Capture the cell that displays the provided text and extract its (X, Y) central coordinate. 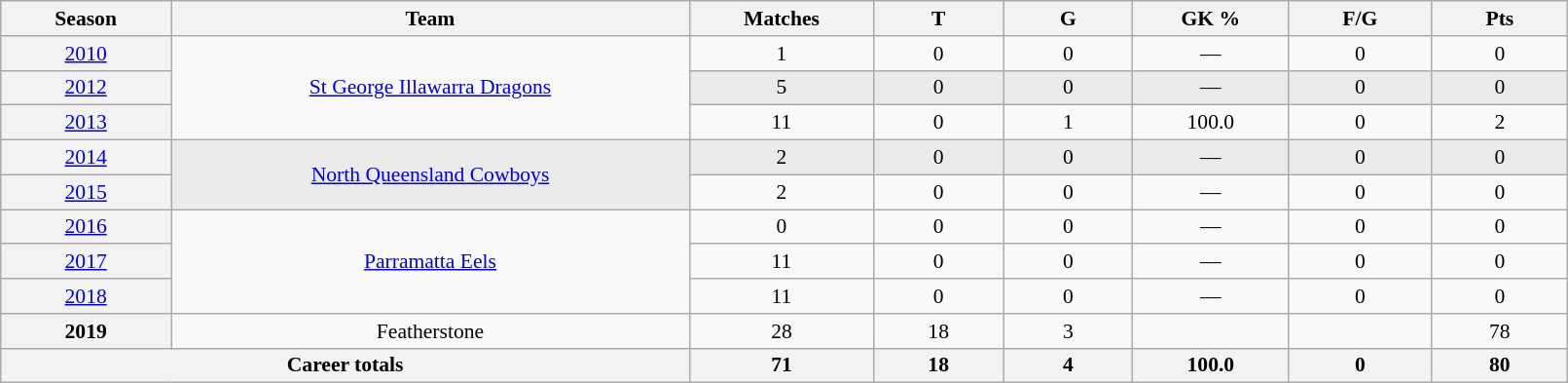
Team (430, 19)
71 (781, 365)
78 (1500, 331)
2016 (86, 227)
Career totals (346, 365)
Matches (781, 19)
3 (1069, 331)
2013 (86, 123)
Pts (1500, 19)
2015 (86, 192)
Featherstone (430, 331)
2019 (86, 331)
F/G (1361, 19)
2012 (86, 88)
Parramatta Eels (430, 261)
St George Illawarra Dragons (430, 88)
80 (1500, 365)
28 (781, 331)
GK % (1211, 19)
T (938, 19)
2014 (86, 158)
Season (86, 19)
5 (781, 88)
North Queensland Cowboys (430, 175)
2018 (86, 296)
G (1069, 19)
4 (1069, 365)
2010 (86, 54)
2017 (86, 262)
